Capture the cell that displays the provided text and extract its [x, y] central coordinate. 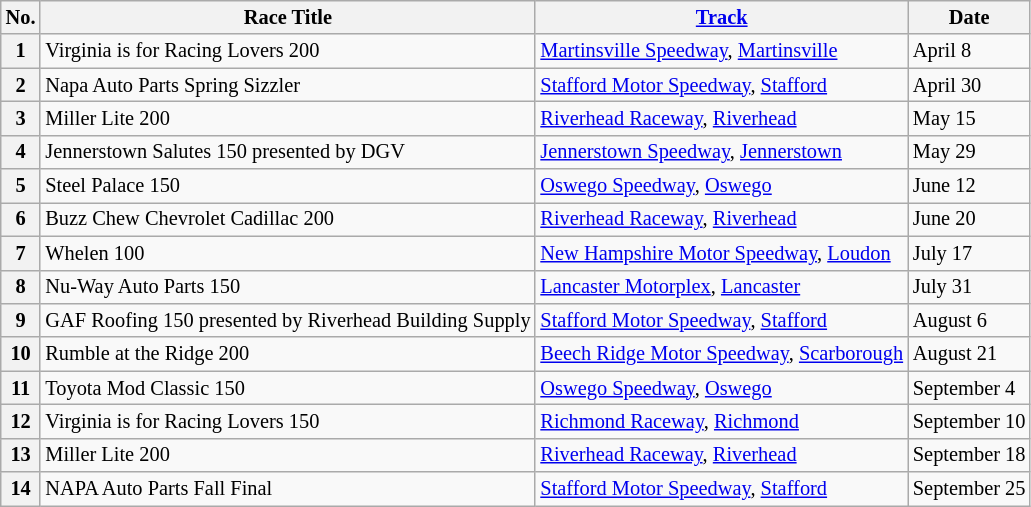
April 8 [969, 51]
Napa Auto Parts Spring Sizzler [288, 85]
2 [21, 85]
7 [21, 253]
Whelen 100 [288, 253]
September 25 [969, 489]
Race Title [288, 17]
Martinsville Speedway, Martinsville [721, 51]
Jennerstown Salutes 150 presented by DGV [288, 152]
April 30 [969, 85]
July 17 [969, 253]
August 6 [969, 320]
Toyota Mod Classic 150 [288, 388]
13 [21, 455]
June 20 [969, 219]
May 15 [969, 118]
9 [21, 320]
No. [21, 17]
September 4 [969, 388]
6 [21, 219]
Richmond Raceway, Richmond [721, 421]
GAF Roofing 150 presented by Riverhead Building Supply [288, 320]
Lancaster Motorplex, Lancaster [721, 287]
Beech Ridge Motor Speedway, Scarborough [721, 354]
New Hampshire Motor Speedway, Loudon [721, 253]
August 21 [969, 354]
11 [21, 388]
14 [21, 489]
July 31 [969, 287]
Track [721, 17]
8 [21, 287]
3 [21, 118]
Jennerstown Speedway, Jennerstown [721, 152]
June 12 [969, 186]
Date [969, 17]
September 10 [969, 421]
Nu-Way Auto Parts 150 [288, 287]
12 [21, 421]
5 [21, 186]
September 18 [969, 455]
4 [21, 152]
Virginia is for Racing Lovers 150 [288, 421]
Virginia is for Racing Lovers 200 [288, 51]
Rumble at the Ridge 200 [288, 354]
NAPA Auto Parts Fall Final [288, 489]
Steel Palace 150 [288, 186]
1 [21, 51]
Buzz Chew Chevrolet Cadillac 200 [288, 219]
10 [21, 354]
May 29 [969, 152]
